Determine the [X, Y] coordinate at the center of the cell enclosing the given text.  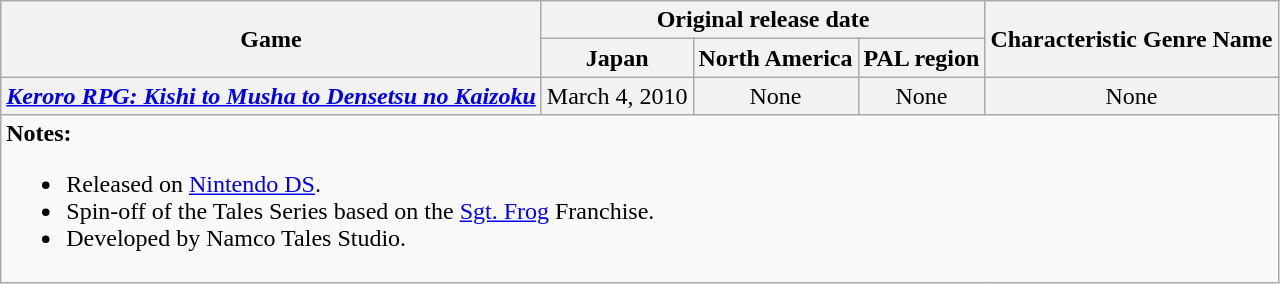
Game [272, 39]
Notes:Released on Nintendo DS.Spin-off of the Tales Series based on the Sgt. Frog Franchise.Developed by Namco Tales Studio. [640, 198]
North America [776, 58]
Characteristic Genre Name [1132, 39]
March 4, 2010 [617, 96]
Keroro RPG: Kishi to Musha to Densetsu no Kaizoku [272, 96]
PAL region [922, 58]
Japan [617, 58]
Original release date [763, 20]
